Return the (x, y) coordinate for the center point of the cell that contains the specified text.  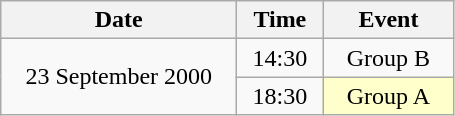
23 September 2000 (119, 77)
Date (119, 20)
Group A (388, 96)
Group B (388, 58)
14:30 (280, 58)
18:30 (280, 96)
Time (280, 20)
Event (388, 20)
